Search for the cell housing the specified text and yield its [X, Y] center coordinate. 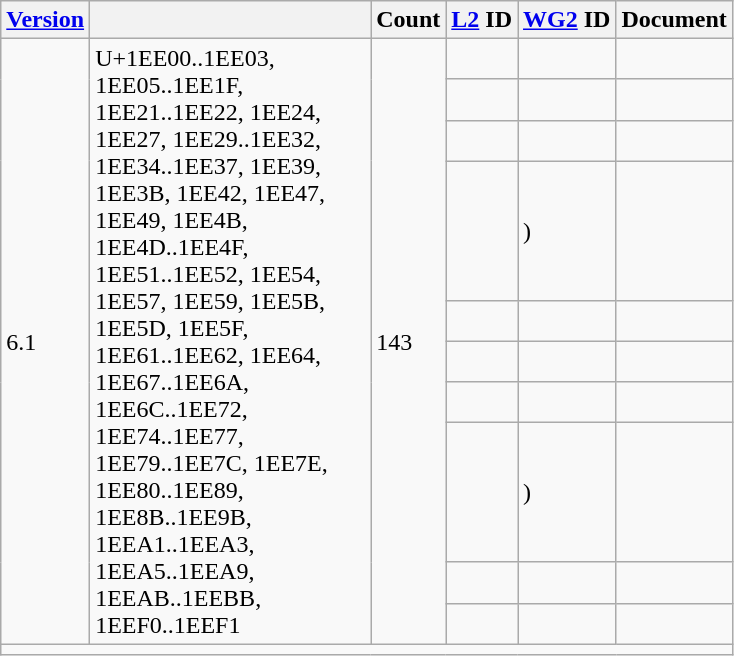
143 [408, 342]
6.1 [46, 342]
Version [46, 20]
L2 ID [482, 20]
WG2 ID [567, 20]
Document [674, 20]
Count [408, 20]
